Search for the cell housing the specified text and yield its (X, Y) center coordinate. 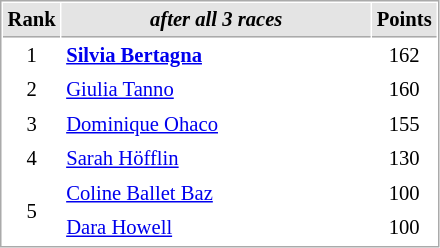
4 (32, 158)
after all 3 races (216, 20)
Rank (32, 20)
2 (32, 90)
1 (32, 56)
Dominique Ohaco (216, 124)
Dara Howell (216, 228)
160 (404, 90)
5 (32, 211)
Silvia Bertagna (216, 56)
162 (404, 56)
130 (404, 158)
3 (32, 124)
Coline Ballet Baz (216, 194)
155 (404, 124)
Giulia Tanno (216, 90)
Sarah Höfflin (216, 158)
Points (404, 20)
